From the cell containing the given text, extract its center point as [x, y] coordinate. 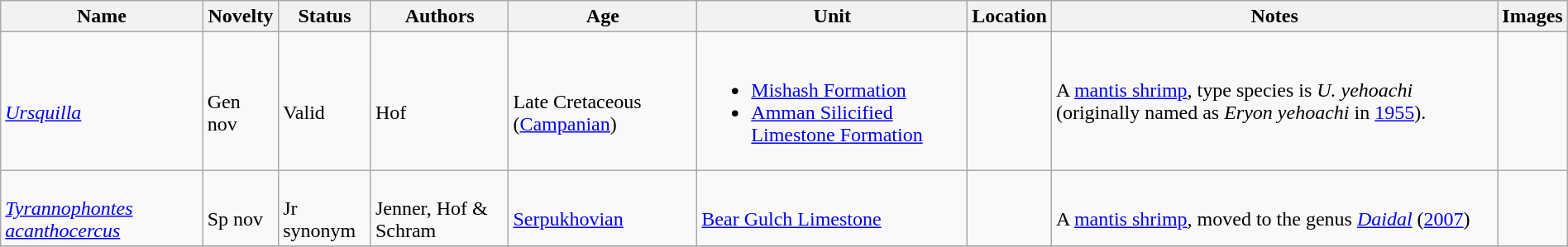
Mishash FormationAmman Silicified Limestone Formation [832, 101]
Novelty [241, 17]
Notes [1274, 17]
Late Cretaceous (Campanian) [603, 101]
Name [102, 17]
A mantis shrimp, type species is U. yehoachi (originally named as Eryon yehoachi in 1955). [1274, 101]
Ursquilla [102, 101]
Tyrannophontes acanthocercus [102, 208]
Status [325, 17]
Images [1532, 17]
Jr synonym [325, 208]
Location [1010, 17]
Unit [832, 17]
Valid [325, 101]
Serpukhovian [603, 208]
Jenner, Hof & Schram [439, 208]
Hof [439, 101]
Bear Gulch Limestone [832, 208]
Sp nov [241, 208]
Age [603, 17]
A mantis shrimp, moved to the genus Daidal (2007) [1274, 208]
Gen nov [241, 101]
Authors [439, 17]
